Identify which cell holds the provided text, then report its (X, Y) central coordinate. 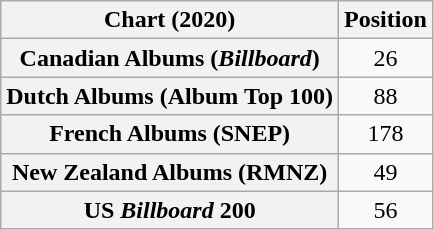
26 (386, 58)
Canadian Albums (Billboard) (170, 58)
Position (386, 20)
49 (386, 172)
Chart (2020) (170, 20)
US Billboard 200 (170, 210)
56 (386, 210)
New Zealand Albums (RMNZ) (170, 172)
88 (386, 96)
178 (386, 134)
Dutch Albums (Album Top 100) (170, 96)
French Albums (SNEP) (170, 134)
